Pinpoint the cell where the given text exists, returning its [x, y] midpoint coordinate. 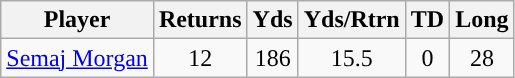
Long [482, 20]
Semaj Morgan [78, 58]
Yds/Rtrn [352, 20]
Yds [272, 20]
TD [427, 20]
Returns [200, 20]
0 [427, 58]
Player [78, 20]
12 [200, 58]
28 [482, 58]
15.5 [352, 58]
186 [272, 58]
